Identify which cell holds the provided text, then report its [X, Y] central coordinate. 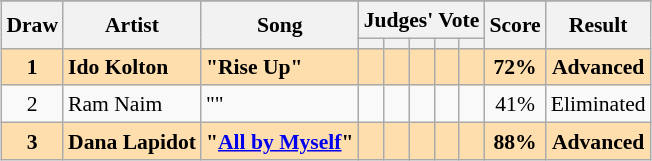
Draw [32, 24]
Score [514, 24]
Judges' Vote [422, 20]
Eliminated [598, 104]
41% [514, 104]
72% [514, 66]
Song [280, 24]
"Rise Up" [280, 66]
"All by Myself" [280, 142]
Ram Naim [132, 104]
Ido Kolton [132, 66]
3 [32, 142]
Result [598, 24]
2 [32, 104]
Artist [132, 24]
1 [32, 66]
Dana Lapidot [132, 142]
88% [514, 142]
"" [280, 104]
